Output the (x, y) coordinate of the center of the cell containing the given text.  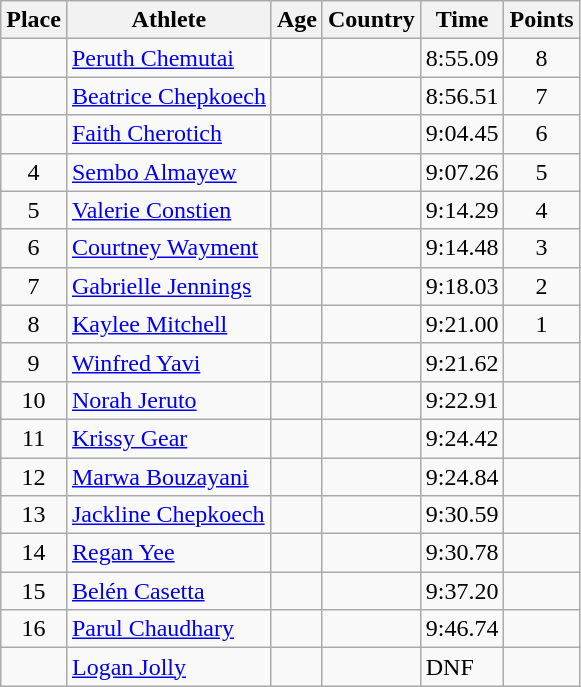
11 (34, 438)
9:14.48 (462, 248)
Valerie Constien (168, 210)
Krissy Gear (168, 438)
Courtney Wayment (168, 248)
8:55.09 (462, 58)
2 (542, 286)
Marwa Bouzayani (168, 477)
Time (462, 20)
9:21.00 (462, 324)
9:07.26 (462, 172)
Faith Cherotich (168, 134)
Points (542, 20)
9:22.91 (462, 400)
16 (34, 629)
9:30.59 (462, 515)
9:30.78 (462, 553)
9:24.42 (462, 438)
8:56.51 (462, 96)
12 (34, 477)
Winfred Yavi (168, 362)
13 (34, 515)
14 (34, 553)
Gabrielle Jennings (168, 286)
9:46.74 (462, 629)
15 (34, 591)
9:04.45 (462, 134)
Parul Chaudhary (168, 629)
Place (34, 20)
10 (34, 400)
Jackline Chepkoech (168, 515)
9 (34, 362)
Sembo Almayew (168, 172)
1 (542, 324)
DNF (462, 667)
Belén Casetta (168, 591)
Logan Jolly (168, 667)
Athlete (168, 20)
9:37.20 (462, 591)
Beatrice Chepkoech (168, 96)
Norah Jeruto (168, 400)
Regan Yee (168, 553)
3 (542, 248)
Peruth Chemutai (168, 58)
9:24.84 (462, 477)
9:14.29 (462, 210)
Country (371, 20)
9:18.03 (462, 286)
Age (296, 20)
Kaylee Mitchell (168, 324)
9:21.62 (462, 362)
